Scan for the cell matching the given text and deliver its (X, Y) coordinate at center. 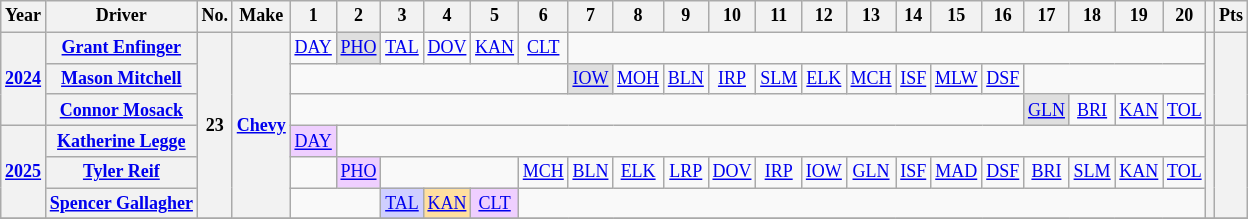
12 (824, 16)
MLW (956, 78)
18 (1092, 16)
15 (956, 16)
5 (495, 16)
16 (1003, 16)
MAD (956, 172)
13 (871, 16)
2 (358, 16)
17 (1047, 16)
3 (402, 16)
6 (543, 16)
Pts (1232, 16)
Chevy (261, 126)
7 (590, 16)
1 (313, 16)
2025 (24, 172)
Year (24, 16)
No. (214, 16)
MOH (638, 78)
14 (914, 16)
19 (1139, 16)
11 (779, 16)
2024 (24, 79)
10 (732, 16)
8 (638, 16)
Grant Enfinger (121, 48)
23 (214, 126)
9 (686, 16)
4 (447, 16)
LRP (686, 172)
Tyler Reif (121, 172)
Driver (121, 16)
Spencer Gallagher (121, 204)
Katherine Legge (121, 140)
20 (1184, 16)
Mason Mitchell (121, 78)
Connor Mosack (121, 110)
Make (261, 16)
